Find where the given text appears and provide that cell's center as (x, y) coordinate. 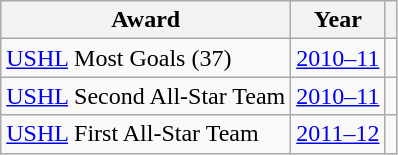
2011–12 (338, 134)
USHL Most Goals (37) (146, 58)
USHL Second All-Star Team (146, 96)
Award (146, 20)
USHL First All-Star Team (146, 134)
Year (338, 20)
